For the text-containing cell, return its midpoint in [X, Y] coordinate format. 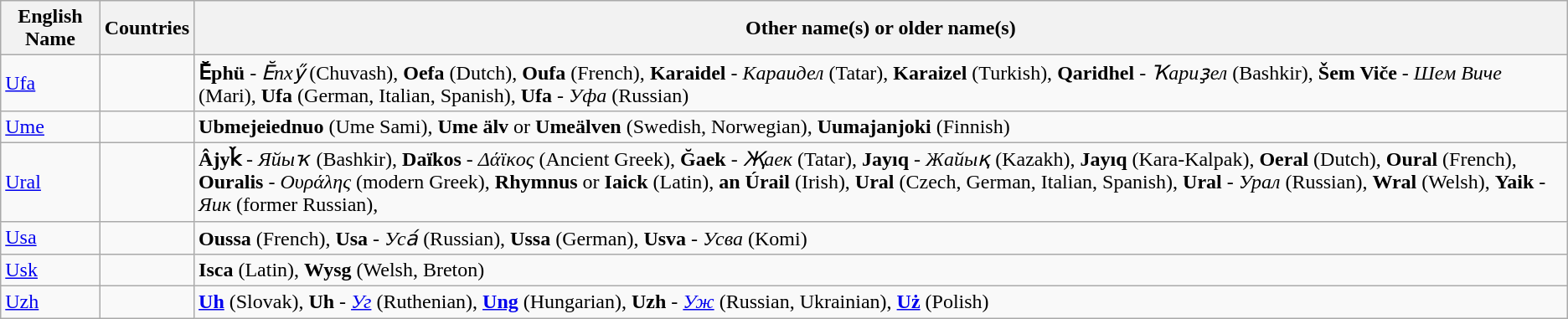
Uzh [50, 302]
Usk [50, 270]
Oussa (French), Usa - Уса́ (Russian), Ussa (German), Usva - Усва (Komi) [881, 238]
Ural [50, 182]
Countries [147, 28]
Usa [50, 238]
Other name(s) or older name(s) [881, 28]
English Name [50, 28]
Uh (Slovak), Uh - Уг (Ruthenian), Ung (Hungarian), Uzh - Уж (Russian, Ukrainian), Uż (Polish) [881, 302]
Ubmejeiednuo (Ume Sami), Ume älv or Umeälven (Swedish, Norwegian), Uumajanjoki (Finnish) [881, 126]
Isca (Latin), Wysg (Welsh, Breton) [881, 270]
Ume [50, 126]
Ufa [50, 84]
